Provide the [x, y] coordinate of the cell's center where the given text is located.  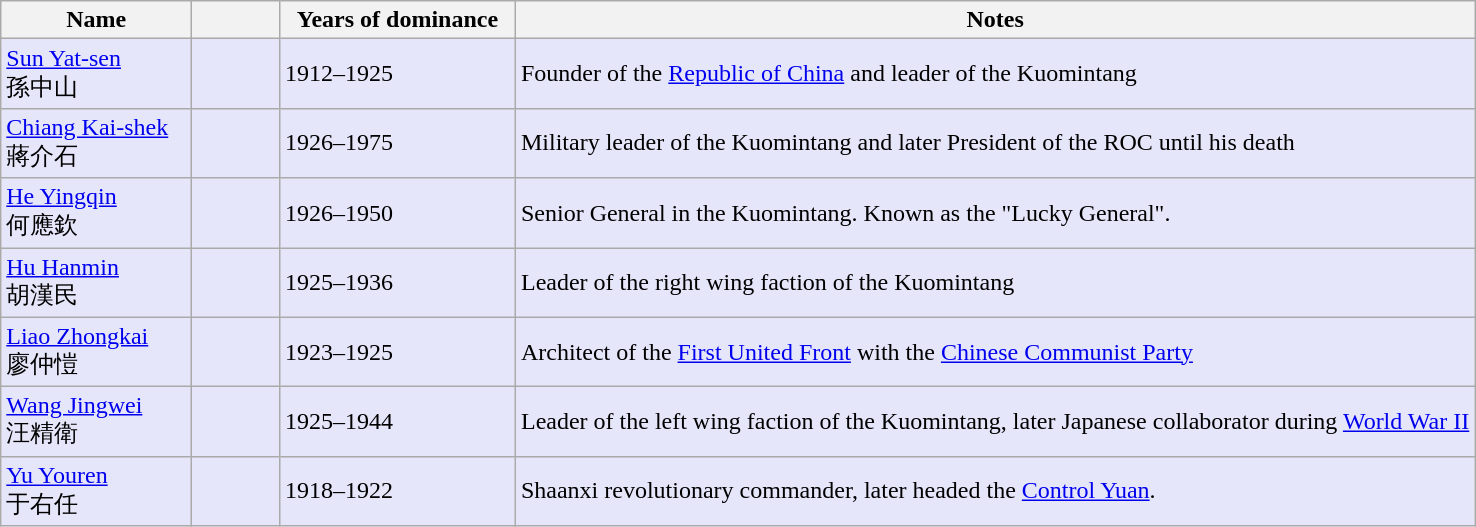
Senior General in the Kuomintang. Known as the "Lucky General". [994, 213]
He Yingqin何應欽 [96, 213]
1912–1925 [397, 74]
1925–1936 [397, 283]
Years of dominance [397, 20]
1923–1925 [397, 352]
Leader of the right wing faction of the Kuomintang [994, 283]
Hu Hanmin胡漢民 [96, 283]
Yu Youren于右任 [96, 491]
Wang Jingwei汪精衛 [96, 422]
Chiang Kai-shek蔣介石 [96, 143]
Liao Zhongkai廖仲愷 [96, 352]
Architect of the First United Front with the Chinese Communist Party [994, 352]
Sun Yat-sen孫中山 [96, 74]
1926–1950 [397, 213]
Leader of the left wing faction of the Kuomintang, later Japanese collaborator during World War II [994, 422]
1925–1944 [397, 422]
1918–1922 [397, 491]
Notes [994, 20]
Shaanxi revolutionary commander, later headed the Control Yuan. [994, 491]
Military leader of the Kuomintang and later President of the ROC until his death [994, 143]
1926–1975 [397, 143]
Name [96, 20]
Founder of the Republic of China and leader of the Kuomintang [994, 74]
